Search for the cell housing the specified text and yield its [X, Y] center coordinate. 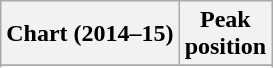
Peakposition [225, 34]
Chart (2014–15) [90, 34]
